Determine the [X, Y] coordinate at the center of the cell enclosing the given text.  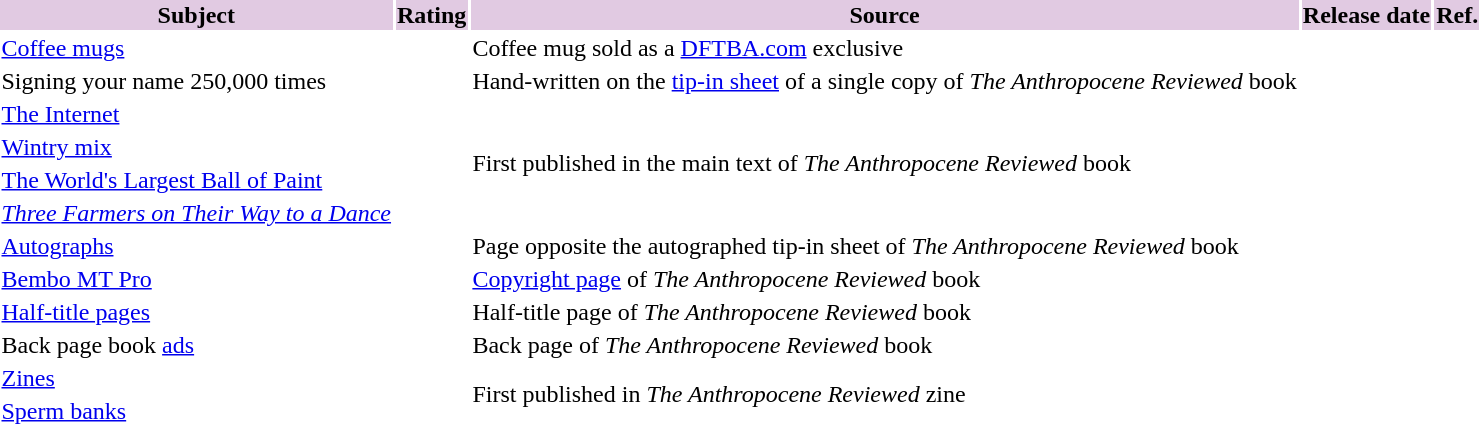
Hand-written on the tip-in sheet of a single copy of The Anthropocene Reviewed book [884, 81]
Autographs [196, 246]
Half-title pages [196, 312]
Signing your name 250,000 times [196, 81]
Page opposite the autographed tip-in sheet of The Anthropocene Reviewed book [884, 246]
Source [884, 15]
Release date [1366, 15]
Back page book ads [196, 345]
Zines [196, 378]
Subject [196, 15]
Back page of The Anthropocene Reviewed book [884, 345]
Half-title page of The Anthropocene Reviewed book [884, 312]
Wintry mix [196, 147]
Coffee mug sold as a DFTBA.com exclusive [884, 48]
First published in the main text of The Anthropocene Reviewed book [884, 164]
The World's Largest Ball of Paint [196, 180]
Bembo MT Pro [196, 279]
Rating [432, 15]
Copyright page of The Anthropocene Reviewed book [884, 279]
Three Farmers on Their Way to a Dance [196, 213]
The Internet [196, 114]
Coffee mugs [196, 48]
